Pinpoint the cell where the given text exists, returning its (x, y) midpoint coordinate. 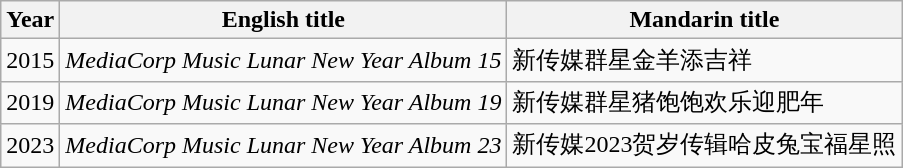
MediaCorp Music Lunar New Year Album 23 (284, 146)
新传媒群星金羊添吉祥 (704, 60)
Mandarin title (704, 20)
2019 (30, 102)
MediaCorp Music Lunar New Year Album 15 (284, 60)
2023 (30, 146)
新传媒群星猪饱饱欢乐迎肥年 (704, 102)
新传媒2023贺岁传辑哈皮兔宝福星照 (704, 146)
English title (284, 20)
Year (30, 20)
2015 (30, 60)
MediaCorp Music Lunar New Year Album 19 (284, 102)
